Output the [x, y] coordinate of the center of the cell containing the given text.  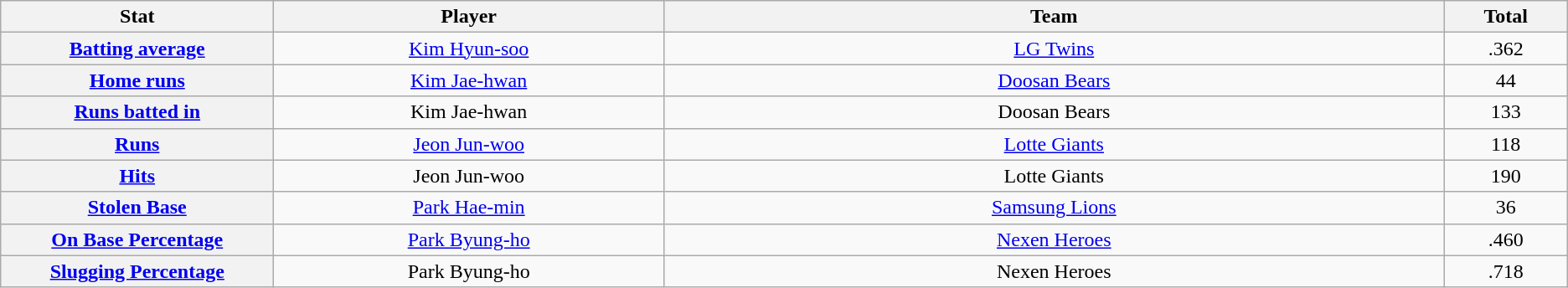
133 [1506, 112]
LG Twins [1055, 49]
Stat [137, 17]
Park Hae-min [469, 208]
Runs [137, 144]
Total [1506, 17]
Team [1055, 17]
Hits [137, 176]
190 [1506, 176]
Samsung Lions [1055, 208]
On Base Percentage [137, 239]
.718 [1506, 271]
Batting average [137, 49]
118 [1506, 144]
.362 [1506, 49]
44 [1506, 80]
.460 [1506, 239]
Kim Hyun-soo [469, 49]
Home runs [137, 80]
Slugging Percentage [137, 271]
Stolen Base [137, 208]
36 [1506, 208]
Runs batted in [137, 112]
Player [469, 17]
